Output the (X, Y) coordinate of the center of the cell containing the given text.  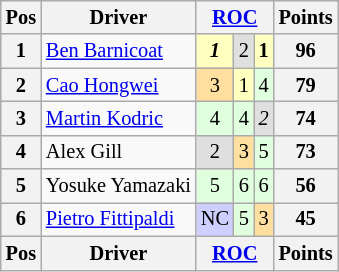
56 (306, 186)
Cao Hongwei (118, 85)
NC (215, 219)
Alex Gill (118, 152)
Martin Kodric (118, 118)
Pietro Fittipaldi (118, 219)
Yosuke Yamazaki (118, 186)
73 (306, 152)
79 (306, 85)
96 (306, 51)
74 (306, 118)
45 (306, 219)
Ben Barnicoat (118, 51)
